Return [x, y] of the center of cell containing provided text 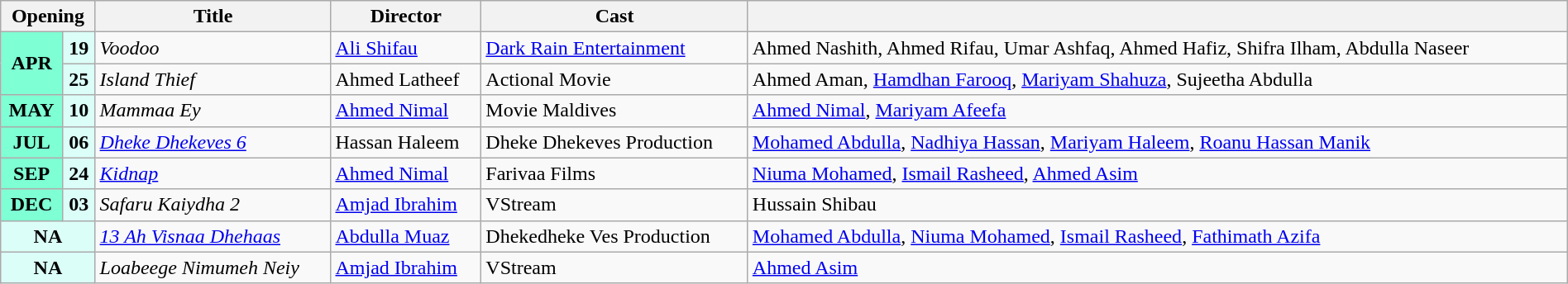
Mammaa Ey [213, 111]
Ahmed Nashith, Ahmed Rifau, Umar Ashfaq, Ahmed Hafiz, Shifra Ilham, Abdulla Naseer [1158, 48]
Actional Movie [615, 79]
Ahmed Asim [1158, 267]
10 [79, 111]
Movie Maldives [615, 111]
Dheke Dhekeves 6 [213, 142]
24 [79, 173]
Hussain Shibau [1158, 205]
Farivaa Films [615, 173]
Abdulla Muaz [406, 236]
Dark Rain Entertainment [615, 48]
Hassan Haleem [406, 142]
Kidnap [213, 173]
Safaru Kaiydha 2 [213, 205]
13 Ah Visnaa Dhehaas [213, 236]
Loabeege Nimumeh Neiy [213, 267]
Ahmed Nimal, Mariyam Afeefa [1158, 111]
Opening [48, 17]
Niuma Mohamed, Ismail Rasheed, Ahmed Asim [1158, 173]
JUL [31, 142]
Island Thief [213, 79]
Voodoo [213, 48]
Dhekedheke Ves Production [615, 236]
MAY [31, 111]
DEC [31, 205]
03 [79, 205]
Cast [615, 17]
25 [79, 79]
Dheke Dhekeves Production [615, 142]
SEP [31, 173]
Director [406, 17]
06 [79, 142]
Ahmed Aman, Hamdhan Farooq, Mariyam Shahuza, Sujeetha Abdulla [1158, 79]
APR [31, 64]
Ali Shifau [406, 48]
Mohamed Abdulla, Nadhiya Hassan, Mariyam Haleem, Roanu Hassan Manik [1158, 142]
19 [79, 48]
Ahmed Latheef [406, 79]
Mohamed Abdulla, Niuma Mohamed, Ismail Rasheed, Fathimath Azifa [1158, 236]
Title [213, 17]
